Detect which cell encompasses the target text, then output its (X, Y) center coordinate. 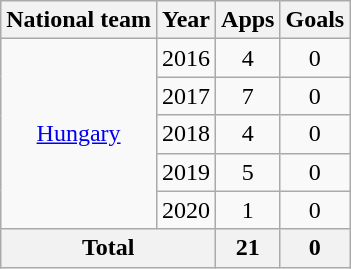
2018 (186, 134)
2019 (186, 172)
2017 (186, 96)
Year (186, 20)
Goals (315, 20)
Hungary (79, 134)
Total (108, 248)
Apps (248, 20)
1 (248, 210)
5 (248, 172)
2020 (186, 210)
National team (79, 20)
7 (248, 96)
21 (248, 248)
2016 (186, 58)
